Provide the (X, Y) coordinate of the cell's center where the given text is located.  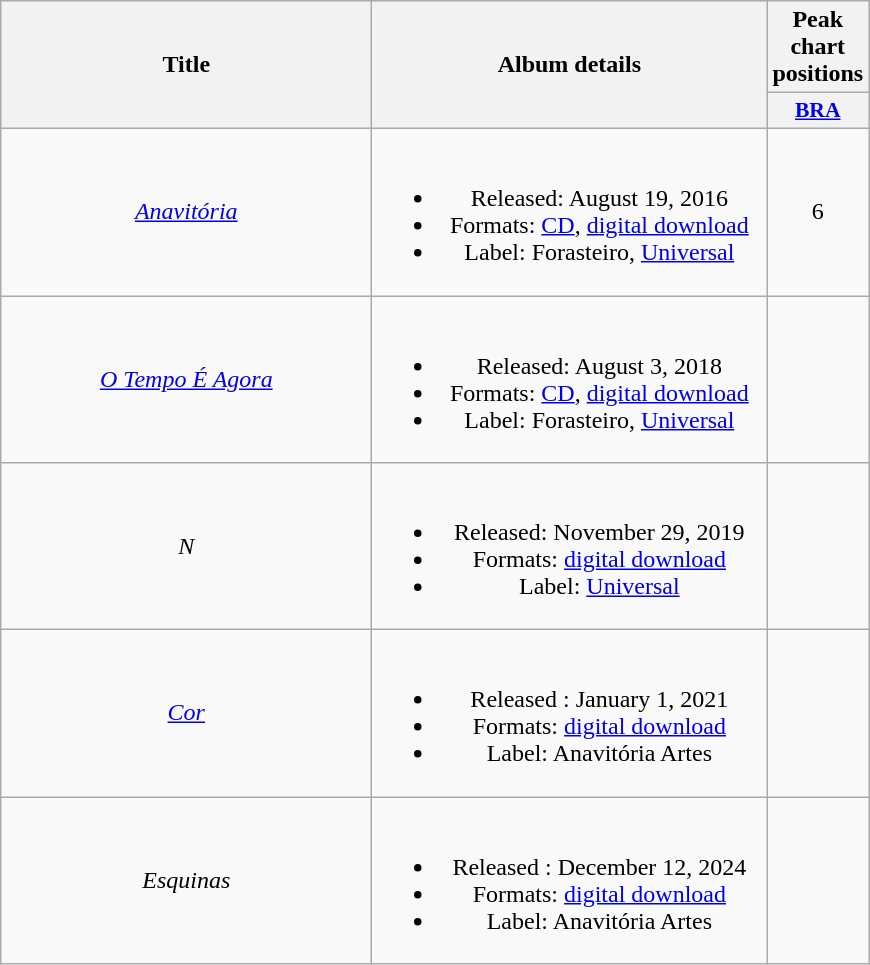
Released: November 29, 2019Formats: digital downloadLabel: Universal (570, 546)
Esquinas (186, 880)
Released: August 3, 2018Formats: CD, digital downloadLabel: Forasteiro, Universal (570, 380)
N (186, 546)
Anavitória (186, 212)
BRA (818, 111)
Peak chart positions (818, 47)
Released: August 19, 2016Formats: CD, digital downloadLabel: Forasteiro, Universal (570, 212)
Cor (186, 714)
Album details (570, 65)
Released : January 1, 2021Formats: digital downloadLabel: Anavitória Artes (570, 714)
Title (186, 65)
6 (818, 212)
O Tempo É Agora (186, 380)
Released : December 12, 2024Formats: digital downloadLabel: Anavitória Artes (570, 880)
